Pinpoint the cell where the given text exists, returning its (X, Y) midpoint coordinate. 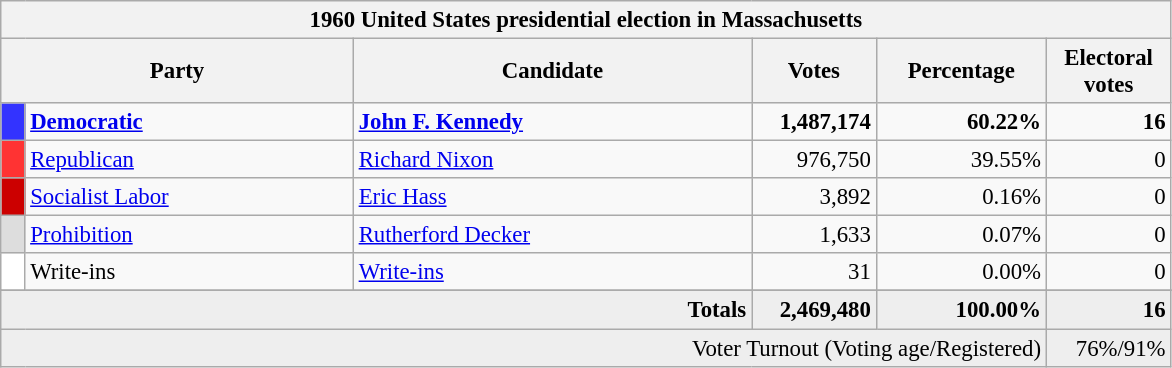
Voter Turnout (Voting age/Registered) (524, 348)
2,469,480 (814, 310)
100.00% (961, 310)
Prohibition (189, 235)
3,892 (814, 197)
39.55% (961, 160)
Richard Nixon (552, 160)
Percentage (961, 72)
976,750 (814, 160)
Votes (814, 72)
1,487,174 (814, 122)
0.00% (961, 273)
Republican (189, 160)
31 (814, 273)
0.16% (961, 197)
Totals (376, 310)
1960 United States presidential election in Massachusetts (586, 20)
Candidate (552, 72)
John F. Kennedy (552, 122)
Electoral votes (1108, 72)
60.22% (961, 122)
76%/91% (1108, 348)
Party (178, 72)
0.07% (961, 235)
Rutherford Decker (552, 235)
1,633 (814, 235)
Eric Hass (552, 197)
Democratic (189, 122)
Socialist Labor (189, 197)
